Capture the cell that displays the provided text and extract its [X, Y] central coordinate. 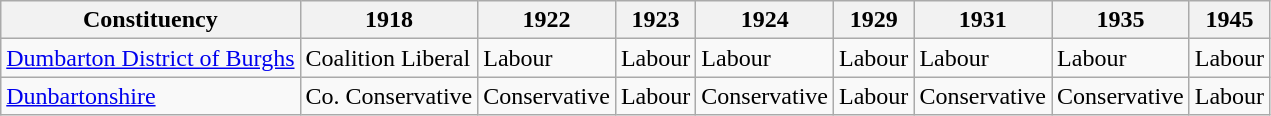
Dumbarton District of Burghs [150, 58]
1918 [389, 20]
1929 [873, 20]
1931 [983, 20]
1945 [1229, 20]
1924 [765, 20]
Dunbartonshire [150, 96]
1923 [655, 20]
1922 [547, 20]
1935 [1121, 20]
Co. Conservative [389, 96]
Coalition Liberal [389, 58]
Constituency [150, 20]
